Capture the cell that displays the provided text and extract its [x, y] central coordinate. 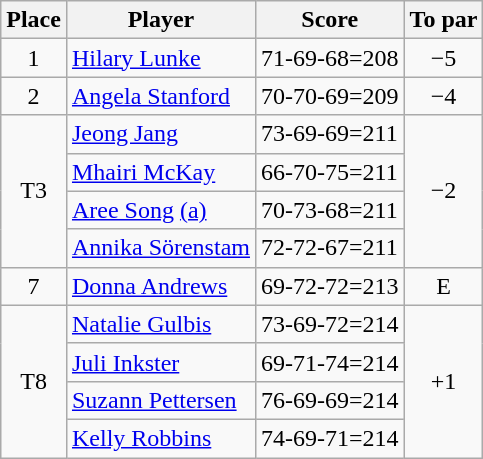
To par [444, 20]
Suzann Pettersen [160, 400]
69-71-74=214 [330, 362]
Annika Sörenstam [160, 248]
E [444, 286]
Hilary Lunke [160, 58]
70-70-69=209 [330, 96]
73-69-69=211 [330, 134]
−5 [444, 58]
Player [160, 20]
70-73-68=211 [330, 210]
76-69-69=214 [330, 400]
2 [34, 96]
Donna Andrews [160, 286]
69-72-72=213 [330, 286]
Aree Song (a) [160, 210]
66-70-75=211 [330, 172]
Natalie Gulbis [160, 324]
+1 [444, 381]
Jeong Jang [160, 134]
Mhairi McKay [160, 172]
−2 [444, 191]
Juli Inkster [160, 362]
Angela Stanford [160, 96]
Kelly Robbins [160, 438]
T8 [34, 381]
7 [34, 286]
73-69-72=214 [330, 324]
72-72-67=211 [330, 248]
−4 [444, 96]
Score [330, 20]
71-69-68=208 [330, 58]
T3 [34, 191]
74-69-71=214 [330, 438]
Place [34, 20]
1 [34, 58]
